Detect which cell encompasses the target text, then output its (x, y) center coordinate. 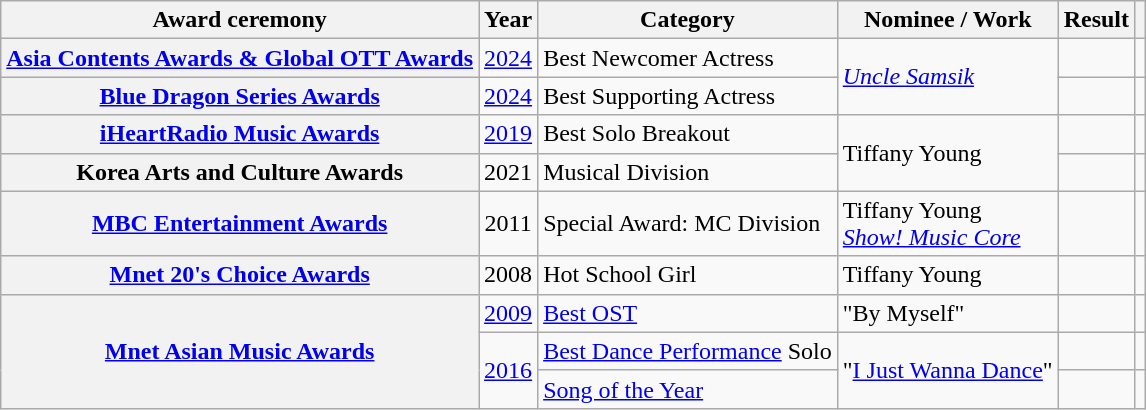
Tiffany Young Show! Music Core (948, 224)
Best Solo Breakout (688, 134)
Best Supporting Actress (688, 96)
2021 (508, 172)
"By Myself" (948, 313)
Musical Division (688, 172)
Uncle Samsik (948, 77)
Mnet 20's Choice Awards (240, 275)
Mnet Asian Music Awards (240, 351)
Best Newcomer Actress (688, 58)
Special Award: MC Division (688, 224)
2016 (508, 370)
Hot School Girl (688, 275)
Song of the Year (688, 389)
2011 (508, 224)
Korea Arts and Culture Awards (240, 172)
iHeartRadio Music Awards (240, 134)
"I Just Wanna Dance" (948, 370)
Result (1096, 20)
Category (688, 20)
2019 (508, 134)
Nominee / Work (948, 20)
Best OST (688, 313)
MBC Entertainment Awards (240, 224)
Asia Contents Awards & Global OTT Awards (240, 58)
Best Dance Performance Solo (688, 351)
2009 (508, 313)
Year (508, 20)
Blue Dragon Series Awards (240, 96)
Award ceremony (240, 20)
2008 (508, 275)
